Return (X, Y) of the center of cell containing provided text 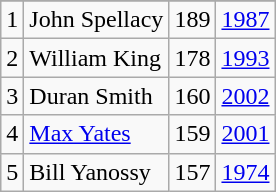
1987 (246, 20)
159 (192, 134)
1974 (246, 172)
1993 (246, 58)
178 (192, 58)
Duran Smith (96, 96)
1 (12, 20)
157 (192, 172)
2 (12, 58)
John Spellacy (96, 20)
Bill Yanossy (96, 172)
3 (12, 96)
5 (12, 172)
160 (192, 96)
2002 (246, 96)
William King (96, 58)
4 (12, 134)
189 (192, 20)
2001 (246, 134)
Max Yates (96, 134)
